Find where the given text appears and provide that cell's center as (x, y) coordinate. 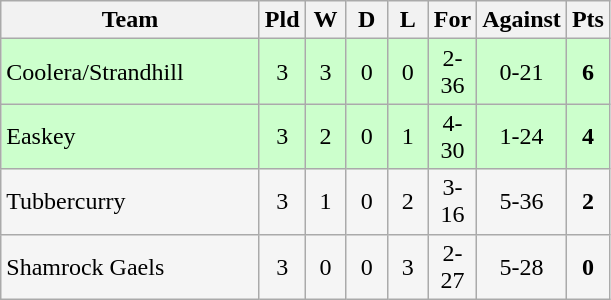
3-16 (452, 202)
2-36 (452, 72)
Coolera/Strandhill (130, 72)
2-27 (452, 266)
Tubbercurry (130, 202)
6 (588, 72)
Team (130, 20)
Shamrock Gaels (130, 266)
W (326, 20)
Easkey (130, 136)
5-28 (522, 266)
0-21 (522, 72)
L (408, 20)
4-30 (452, 136)
For (452, 20)
1-24 (522, 136)
Against (522, 20)
Pld (282, 20)
5-36 (522, 202)
D (366, 20)
4 (588, 136)
Pts (588, 20)
